Determine the [X, Y] coordinate at the center of the cell enclosing the given text.  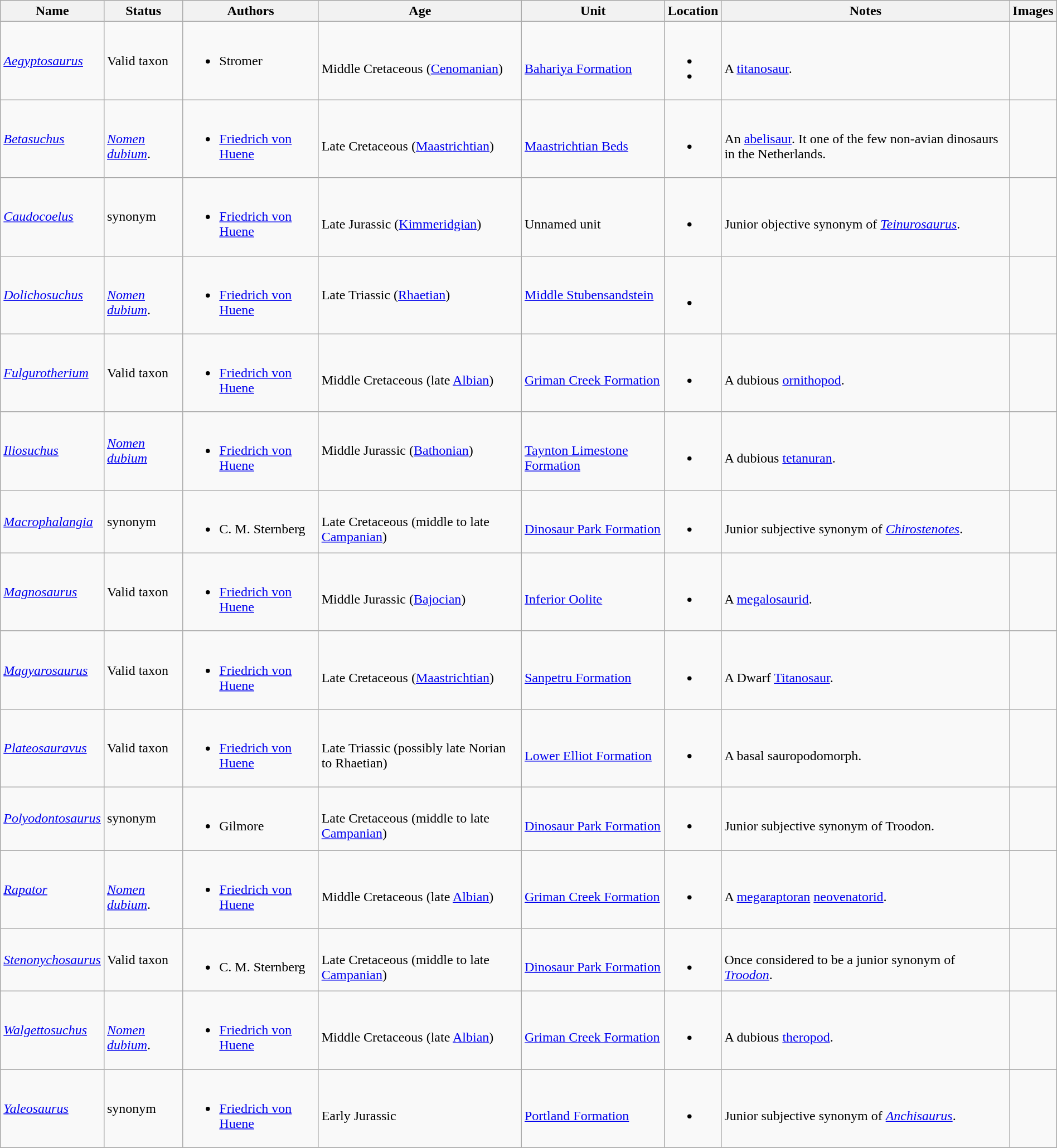
Aegyptosaurus [52, 61]
Notes [865, 11]
Unit [593, 11]
An abelisaur. It one of the few non-avian dinosaurs in the Netherlands. [865, 139]
Nomen dubium [143, 451]
Rapator [52, 889]
Bahariya Formation [593, 61]
Caudocoelus [52, 217]
Once considered to be a junior synonym of Troodon. [865, 960]
Early Jurassic [420, 1108]
Maastrichtian Beds [593, 139]
A Dwarf Titanosaur. [865, 670]
A dubious tetanuran. [865, 451]
Polyodontosaurus [52, 818]
Betasuchus [52, 139]
A titanosaur. [865, 61]
A basal sauropodomorph. [865, 748]
Location [693, 11]
Inferior Oolite [593, 592]
Lower Elliot Formation [593, 748]
Status [143, 11]
Walgettosuchus [52, 1030]
Iliosuchus [52, 451]
Taynton Limestone Formation [593, 451]
Middle Jurassic (Bajocian) [420, 592]
A megalosaurid. [865, 592]
Macrophalangia [52, 522]
Fulgurotherium [52, 373]
A dubious ornithopod. [865, 373]
Middle Cretaceous (Cenomanian) [420, 61]
Yaleosaurus [52, 1108]
Junior subjective synonym of Chirostenotes. [865, 522]
Middle Stubensandstein [593, 295]
Dolichosuchus [52, 295]
Portland Formation [593, 1108]
Late Jurassic (Kimmeridgian) [420, 217]
Middle Jurassic (Bathonian) [420, 451]
Junior subjective synonym of Troodon. [865, 818]
Unnamed unit [593, 217]
Images [1033, 11]
Stromer [248, 61]
Gilmore [248, 818]
Plateosauravus [52, 748]
Age [420, 11]
Magnosaurus [52, 592]
Late Triassic (possibly late Norian to Rhaetian) [420, 748]
Junior objective synonym of Teinurosaurus. [865, 217]
Name [52, 11]
A megaraptoran neovenatorid. [865, 889]
Junior subjective synonym of Anchisaurus. [865, 1108]
Authors [251, 11]
A dubious theropod. [865, 1030]
Stenonychosaurus [52, 960]
Late Triassic (Rhaetian) [420, 295]
Sanpetru Formation [593, 670]
Magyarosaurus [52, 670]
